Return [X, Y] of the center of cell containing provided text 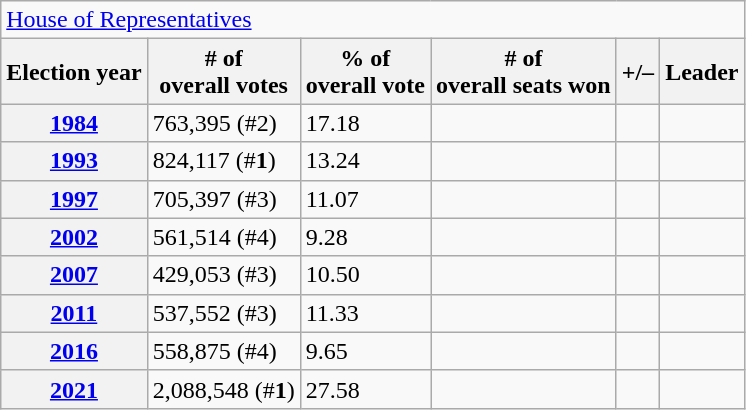
11.33 [365, 313]
763,395 (#2) [224, 123]
+/– [638, 72]
27.58 [365, 389]
2,088,548 (#1) [224, 389]
11.07 [365, 199]
2002 [74, 237]
Election year [74, 72]
2011 [74, 313]
429,053 (#3) [224, 275]
# ofoverall votes [224, 72]
824,117 (#1) [224, 161]
558,875 (#4) [224, 351]
537,552 (#3) [224, 313]
1997 [74, 199]
10.50 [365, 275]
1984 [74, 123]
705,397 (#3) [224, 199]
2016 [74, 351]
561,514 (#4) [224, 237]
# ofoverall seats won [524, 72]
House of Representatives [372, 20]
Leader [702, 72]
9.28 [365, 237]
9.65 [365, 351]
2007 [74, 275]
13.24 [365, 161]
% ofoverall vote [365, 72]
2021 [74, 389]
17.18 [365, 123]
1993 [74, 161]
